Pinpoint the cell where the given text exists, returning its (x, y) midpoint coordinate. 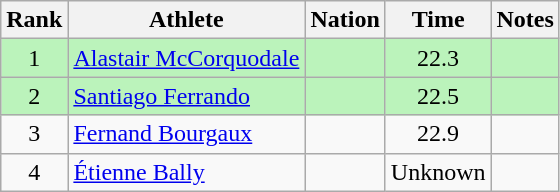
Santiago Ferrando (186, 96)
22.5 (438, 96)
Étienne Bally (186, 172)
3 (34, 134)
Nation (345, 20)
1 (34, 58)
Alastair McCorquodale (186, 58)
Fernand Bourgaux (186, 134)
4 (34, 172)
2 (34, 96)
22.9 (438, 134)
Unknown (438, 172)
Notes (525, 20)
22.3 (438, 58)
Athlete (186, 20)
Time (438, 20)
Rank (34, 20)
